Return (x, y) of the center of cell containing provided text 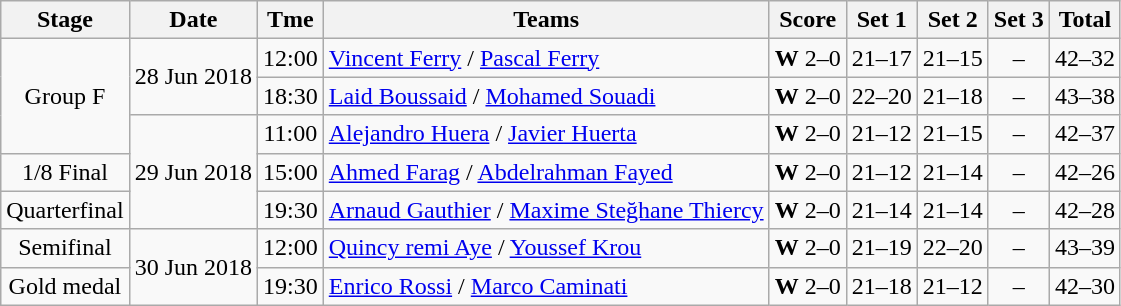
21–19 (882, 248)
Set 2 (952, 20)
Gold medal (65, 286)
Alejandro Huera / Javier Huerta (546, 134)
15:00 (291, 172)
Set 3 (1018, 20)
Total (1084, 20)
Arnaud Gauthier / Maxime Steğhane Thiercy (546, 210)
Tme (291, 20)
43–38 (1084, 96)
Quincy remi Aye / Youssef Krou (546, 248)
Ahmed Farag / Abdelrahman Fayed (546, 172)
21–17 (882, 58)
Date (193, 20)
Semifinal (65, 248)
Enrico Rossi / Marco Caminati (546, 286)
42–32 (1084, 58)
11:00 (291, 134)
18:30 (291, 96)
Score (808, 20)
Stage (65, 20)
42–37 (1084, 134)
Quarterfinal (65, 210)
42–28 (1084, 210)
Vincent Ferry / Pascal Ferry (546, 58)
30 Jun 2018 (193, 267)
Teams (546, 20)
29 Jun 2018 (193, 172)
1/8 Final (65, 172)
43–39 (1084, 248)
42–30 (1084, 286)
Group F (65, 96)
42–26 (1084, 172)
28 Jun 2018 (193, 77)
Set 1 (882, 20)
Laid Boussaid / Mohamed Souadi (546, 96)
